Extract the [X, Y] coordinate from the center of the cell holding the provided text.  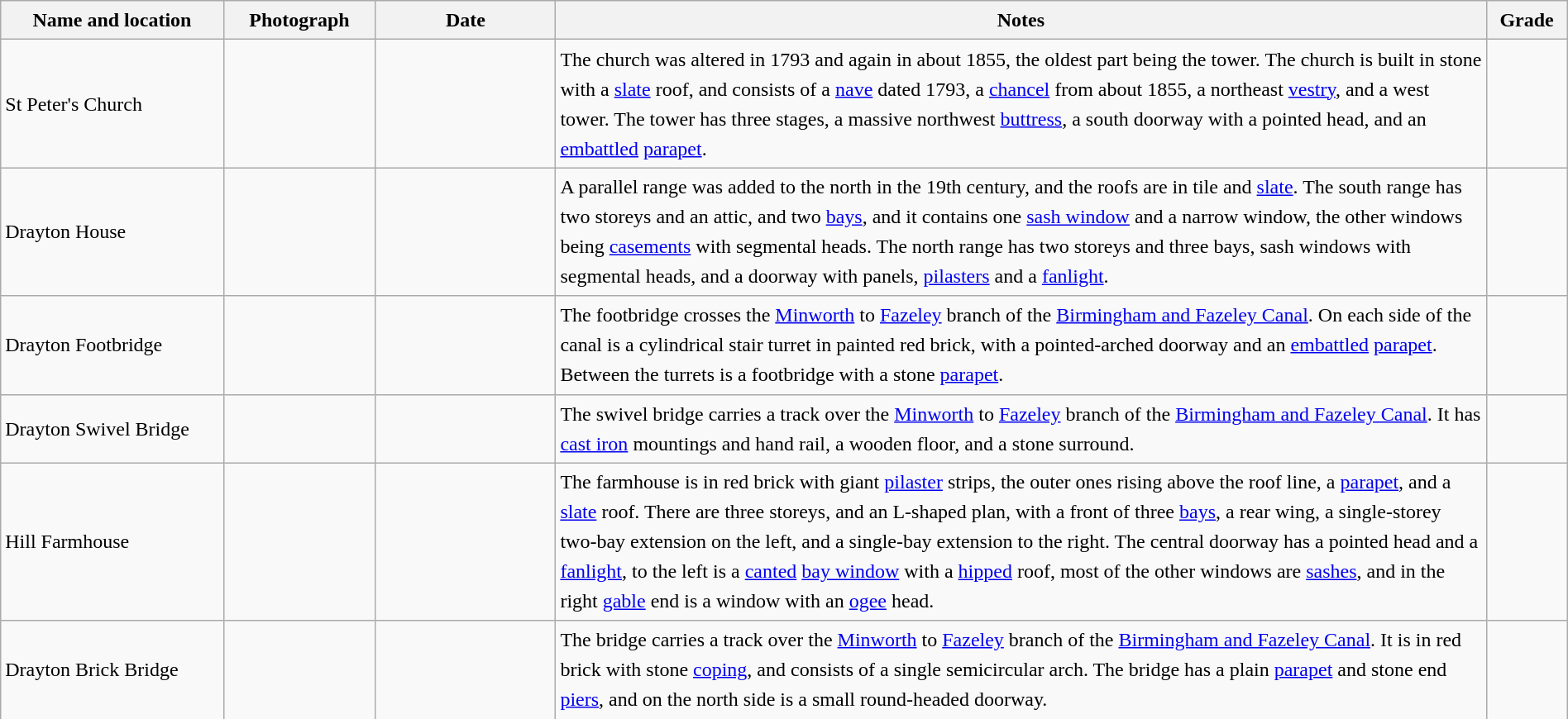
St Peter's Church [112, 104]
Name and location [112, 20]
Notes [1021, 20]
Photograph [299, 20]
Drayton House [112, 231]
Drayton Footbridge [112, 345]
Drayton Brick Bridge [112, 669]
Drayton Swivel Bridge [112, 428]
Date [466, 20]
Hill Farmhouse [112, 542]
Grade [1527, 20]
